Extract the [X, Y] coordinate from the center of the cell holding the provided text.  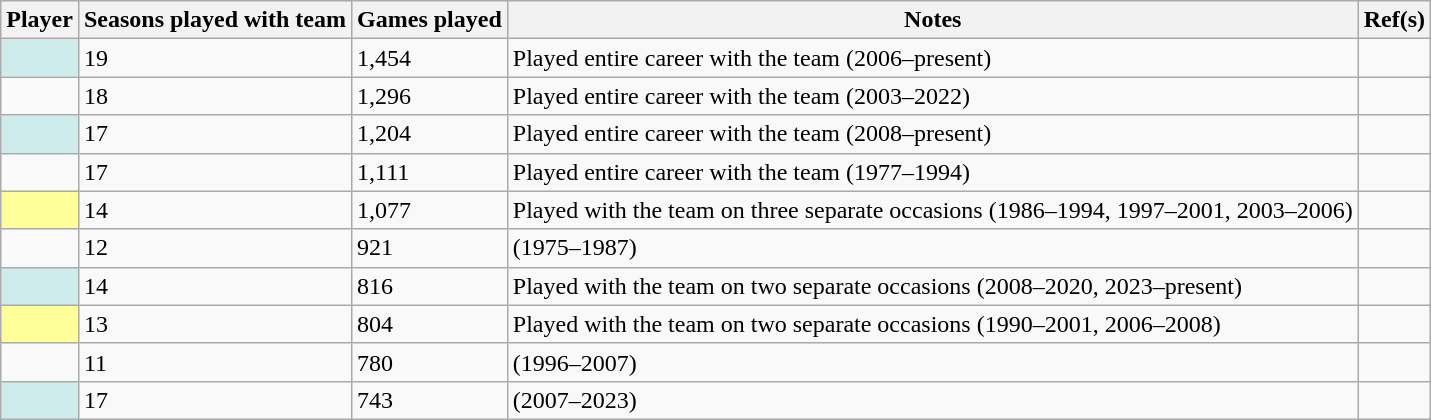
1,077 [430, 210]
Played with the team on two separate occasions (2008–2020, 2023–present) [932, 286]
(2007–2023) [932, 400]
19 [214, 58]
11 [214, 362]
Seasons played with team [214, 20]
Played with the team on three separate occasions (1986–1994, 1997–2001, 2003–2006) [932, 210]
Played entire career with the team (2003–2022) [932, 96]
Games played [430, 20]
Played entire career with the team (2008–present) [932, 134]
921 [430, 248]
1,454 [430, 58]
816 [430, 286]
Ref(s) [1394, 20]
780 [430, 362]
804 [430, 324]
1,111 [430, 172]
743 [430, 400]
1,204 [430, 134]
13 [214, 324]
1,296 [430, 96]
12 [214, 248]
18 [214, 96]
Played entire career with the team (2006–present) [932, 58]
(1996–2007) [932, 362]
Notes [932, 20]
(1975–1987) [932, 248]
Player [40, 20]
Played entire career with the team (1977–1994) [932, 172]
Played with the team on two separate occasions (1990–2001, 2006–2008) [932, 324]
